Find where the given text appears and provide that cell's center as [X, Y] coordinate. 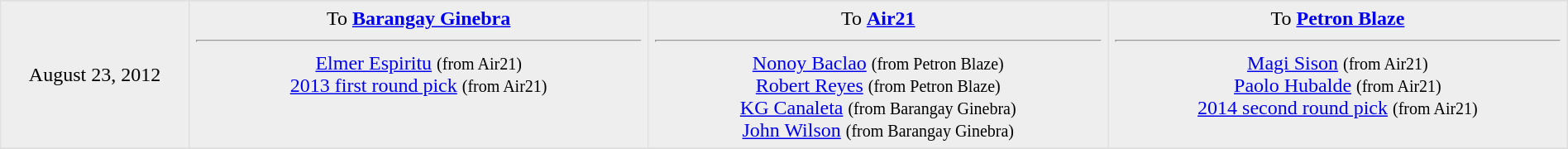
To Air21Nonoy Baclao (from Petron Blaze) Robert Reyes (from Petron Blaze) KG Canaleta (from Barangay Ginebra) John Wilson (from Barangay Ginebra) [878, 74]
To Barangay Ginebra Elmer Espiritu (from Air21) 2013 first round pick (from Air21) [418, 74]
To Petron BlazeMagi Sison (from Air21) Paolo Hubalde (from Air21) 2014 second round pick (from Air21) [1338, 74]
August 23, 2012 [95, 74]
